Find where the given text appears and provide that cell's center as (x, y) coordinate. 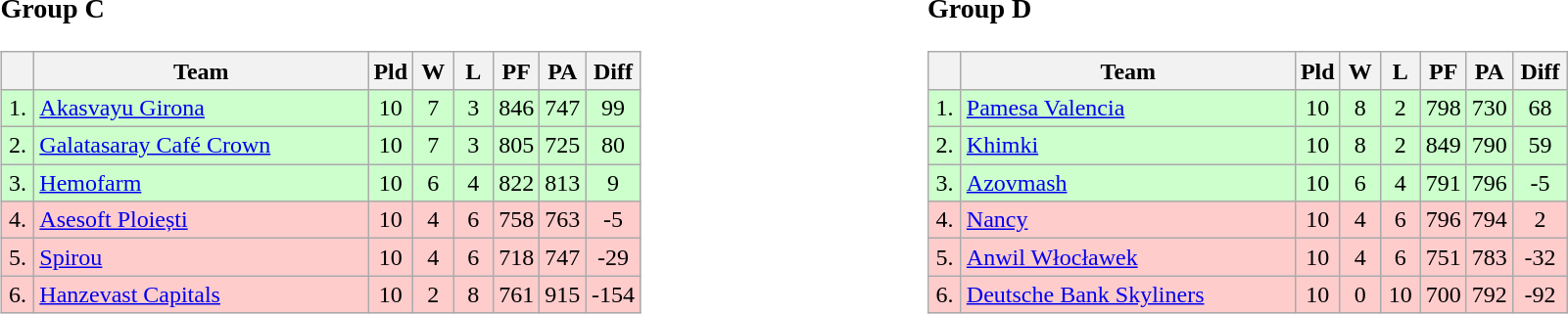
798 (1444, 108)
849 (1444, 146)
822 (517, 183)
80 (613, 146)
Hemofarm (202, 183)
846 (517, 108)
Azovmash (1128, 183)
Hanzevast Capitals (202, 294)
813 (562, 183)
Asesoft Ploiești (202, 220)
700 (1444, 294)
Deutsche Bank Skyliners (1128, 294)
59 (1540, 146)
9 (613, 183)
-154 (613, 294)
Spirou (202, 257)
730 (1489, 108)
-29 (613, 257)
Akasvayu Girona (202, 108)
790 (1489, 146)
725 (562, 146)
718 (517, 257)
68 (1540, 108)
783 (1489, 257)
751 (1444, 257)
794 (1489, 220)
-92 (1540, 294)
99 (613, 108)
792 (1489, 294)
Galatasaray Café Crown (202, 146)
Khimki (1128, 146)
Anwil Włocławek (1128, 257)
-32 (1540, 257)
915 (562, 294)
Pamesa Valencia (1128, 108)
758 (517, 220)
763 (562, 220)
0 (1359, 294)
761 (517, 294)
Nancy (1128, 220)
805 (517, 146)
791 (1444, 183)
